Provide the (X, Y) coordinate of the cell's center where the given text is located.  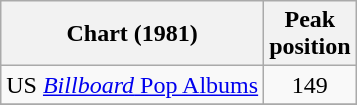
Peakposition (310, 34)
Chart (1981) (132, 34)
149 (310, 85)
US Billboard Pop Albums (132, 85)
